From the cell containing the given text, extract its center point as [X, Y] coordinate. 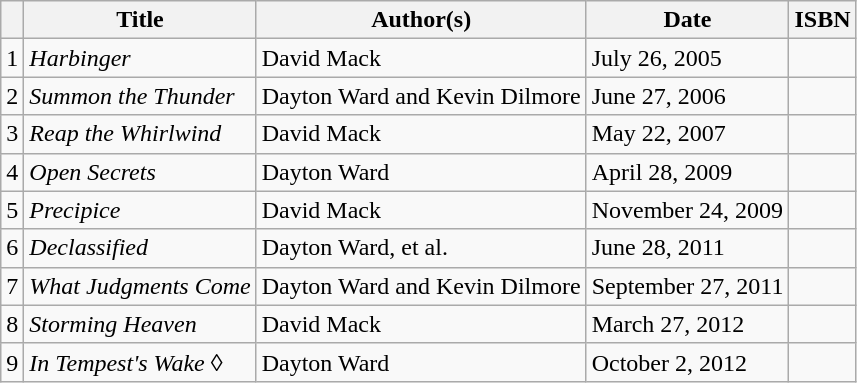
5 [12, 210]
November 24, 2009 [688, 210]
8 [12, 324]
Title [140, 20]
Dayton Ward, et al. [421, 248]
Summon the Thunder [140, 96]
Author(s) [421, 20]
1 [12, 58]
What Judgments Come [140, 286]
March 27, 2012 [688, 324]
July 26, 2005 [688, 58]
Storming Heaven [140, 324]
Open Secrets [140, 172]
2 [12, 96]
June 27, 2006 [688, 96]
3 [12, 134]
Precipice [140, 210]
ISBN [822, 20]
October 2, 2012 [688, 362]
April 28, 2009 [688, 172]
7 [12, 286]
Harbinger [140, 58]
4 [12, 172]
Declassified [140, 248]
May 22, 2007 [688, 134]
September 27, 2011 [688, 286]
June 28, 2011 [688, 248]
Date [688, 20]
Reap the Whirlwind [140, 134]
9 [12, 362]
6 [12, 248]
In Tempest's Wake ◊ [140, 362]
